Capture the cell that displays the provided text and extract its (x, y) central coordinate. 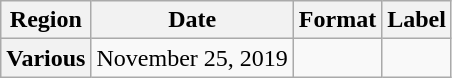
Region (46, 20)
Format (337, 20)
November 25, 2019 (192, 58)
Label (417, 20)
Various (46, 58)
Date (192, 20)
